Identify which cell holds the provided text, then report its (X, Y) central coordinate. 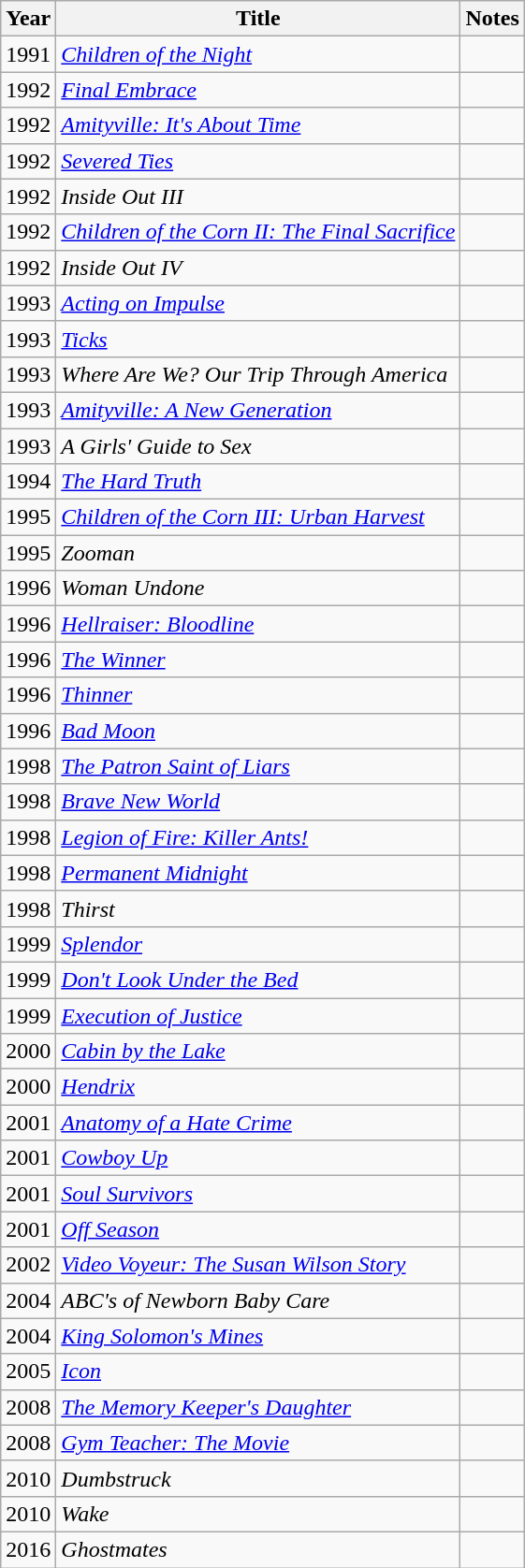
Icon (258, 1372)
Woman Undone (258, 588)
Off Season (258, 1229)
Severed Ties (258, 161)
Children of the Corn III: Urban Harvest (258, 517)
Title (258, 19)
King Solomon's Mines (258, 1336)
Thirst (258, 908)
Execution of Justice (258, 1015)
The Memory Keeper's Daughter (258, 1407)
Where Are We? Our Trip Through America (258, 374)
Wake (258, 1514)
Ticks (258, 339)
Video Voyeur: The Susan Wilson Story (258, 1265)
Amityville: A New Generation (258, 410)
Hellraiser: Bloodline (258, 624)
The Patron Saint of Liars (258, 766)
Children of the Night (258, 54)
2016 (28, 1549)
Year (28, 19)
Bad Moon (258, 731)
Hendrix (258, 1087)
Inside Out IV (258, 268)
The Hard Truth (258, 482)
Final Embrace (258, 90)
1994 (28, 482)
Soul Survivors (258, 1194)
Amityville: It's About Time (258, 125)
2005 (28, 1372)
Brave New World (258, 802)
1991 (28, 54)
The Winner (258, 660)
Cabin by the Lake (258, 1052)
A Girls' Guide to Sex (258, 446)
Ghostmates (258, 1549)
Thinner (258, 695)
ABC's of Newborn Baby Care (258, 1300)
Don't Look Under the Bed (258, 980)
Gym Teacher: The Movie (258, 1443)
Inside Out III (258, 196)
Legion of Fire: Killer Ants! (258, 837)
Zooman (258, 553)
Notes (492, 19)
2002 (28, 1265)
Anatomy of a Hate Crime (258, 1123)
Cowboy Up (258, 1158)
Acting on Impulse (258, 303)
Dumbstruck (258, 1478)
Permanent Midnight (258, 873)
Children of the Corn II: The Final Sacrifice (258, 232)
Splendor (258, 944)
